From the cell containing the given text, extract its center point as (x, y) coordinate. 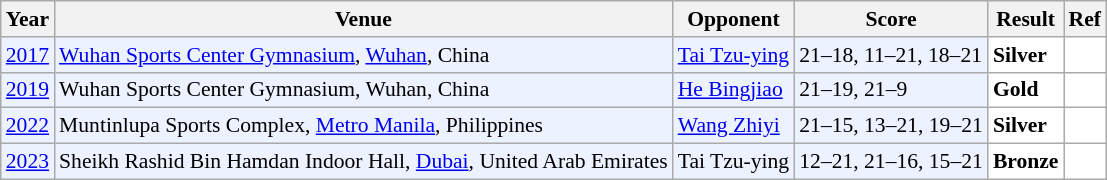
21–15, 13–21, 19–21 (891, 126)
21–18, 11–21, 18–21 (891, 55)
Opponent (734, 19)
2019 (28, 90)
Bronze (1026, 162)
Year (28, 19)
Sheikh Rashid Bin Hamdan Indoor Hall, Dubai, United Arab Emirates (364, 162)
Ref (1085, 19)
He Bingjiao (734, 90)
Muntinlupa Sports Complex, Metro Manila, Philippines (364, 126)
Result (1026, 19)
Wang Zhiyi (734, 126)
Gold (1026, 90)
12–21, 21–16, 15–21 (891, 162)
Venue (364, 19)
2023 (28, 162)
2022 (28, 126)
Score (891, 19)
21–19, 21–9 (891, 90)
2017 (28, 55)
